Return [x, y] of the center of cell containing provided text 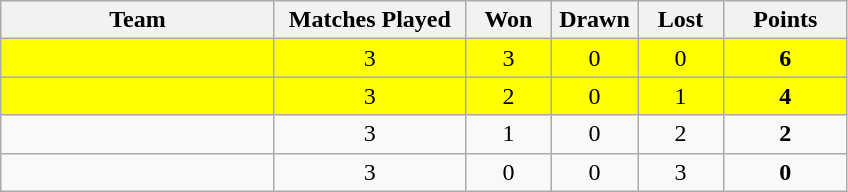
Won [508, 20]
Points [786, 20]
Drawn [594, 20]
6 [786, 58]
4 [786, 96]
Matches Played [370, 20]
Lost [681, 20]
Team [138, 20]
